Capture the cell that displays the provided text and extract its (x, y) central coordinate. 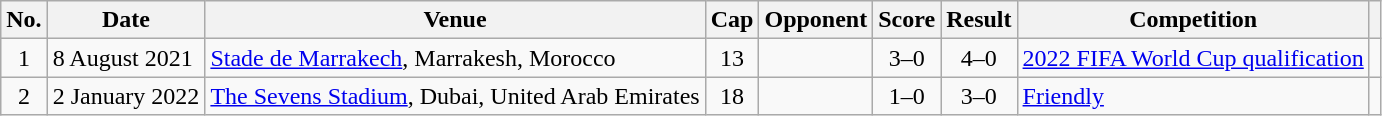
Opponent (816, 20)
Result (979, 20)
2 January 2022 (126, 96)
No. (24, 20)
8 August 2021 (126, 58)
Venue (455, 20)
Stade de Marrakech, Marrakesh, Morocco (455, 58)
2 (24, 96)
18 (732, 96)
Cap (732, 20)
13 (732, 58)
Date (126, 20)
2022 FIFA World Cup qualification (1193, 58)
Competition (1193, 20)
1–0 (907, 96)
The Sevens Stadium, Dubai, United Arab Emirates (455, 96)
Friendly (1193, 96)
Score (907, 20)
4–0 (979, 58)
1 (24, 58)
